From the cell containing the given text, extract its center point as [X, Y] coordinate. 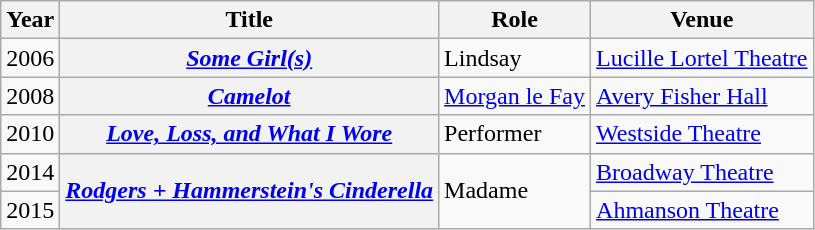
Title [250, 20]
Lucille Lortel Theatre [702, 58]
Madame [515, 191]
2014 [30, 172]
Ahmanson Theatre [702, 210]
2010 [30, 134]
Morgan le Fay [515, 96]
Westside Theatre [702, 134]
Venue [702, 20]
Camelot [250, 96]
Performer [515, 134]
2015 [30, 210]
2006 [30, 58]
Love, Loss, and What I Wore [250, 134]
Year [30, 20]
Rodgers + Hammerstein's Cinderella [250, 191]
Lindsay [515, 58]
2008 [30, 96]
Some Girl(s) [250, 58]
Broadway Theatre [702, 172]
Avery Fisher Hall [702, 96]
Role [515, 20]
